Search for the cell housing the specified text and yield its (x, y) center coordinate. 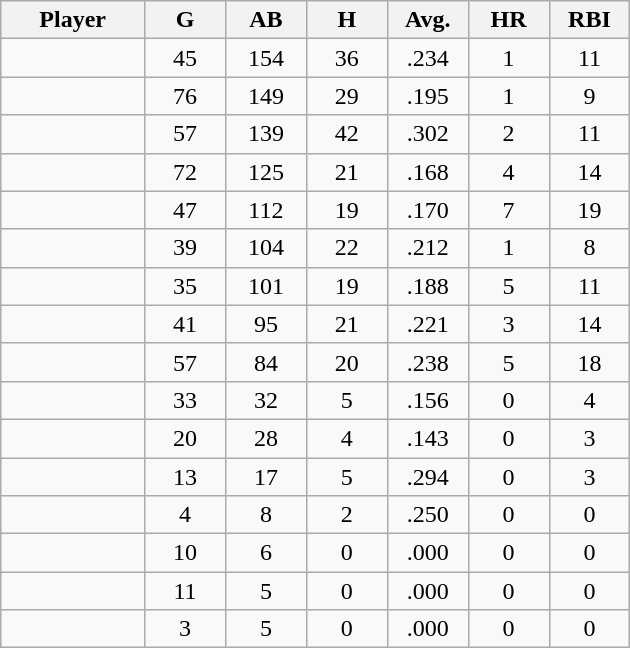
47 (186, 210)
42 (346, 134)
7 (508, 210)
112 (266, 210)
Avg. (428, 20)
18 (590, 362)
139 (266, 134)
35 (186, 286)
.302 (428, 134)
.188 (428, 286)
29 (346, 96)
.234 (428, 58)
104 (266, 248)
22 (346, 248)
95 (266, 324)
33 (186, 400)
36 (346, 58)
72 (186, 172)
10 (186, 553)
6 (266, 553)
101 (266, 286)
RBI (590, 20)
HR (508, 20)
45 (186, 58)
G (186, 20)
.170 (428, 210)
.143 (428, 438)
.195 (428, 96)
17 (266, 477)
41 (186, 324)
13 (186, 477)
.221 (428, 324)
.250 (428, 515)
.212 (428, 248)
125 (266, 172)
149 (266, 96)
.156 (428, 400)
.294 (428, 477)
AB (266, 20)
9 (590, 96)
39 (186, 248)
H (346, 20)
28 (266, 438)
Player (73, 20)
76 (186, 96)
.168 (428, 172)
154 (266, 58)
.238 (428, 362)
32 (266, 400)
84 (266, 362)
